Find where the given text appears and provide that cell's center as (x, y) coordinate. 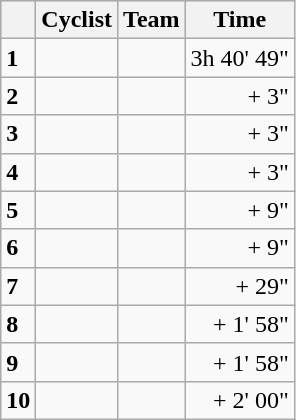
3h 40' 49" (240, 58)
5 (18, 210)
Team (152, 20)
6 (18, 248)
Time (240, 20)
7 (18, 286)
Cyclist (77, 20)
4 (18, 172)
10 (18, 400)
+ 29" (240, 286)
3 (18, 134)
2 (18, 96)
+ 2' 00" (240, 400)
1 (18, 58)
9 (18, 362)
8 (18, 324)
